Scan for the cell matching the given text and deliver its (X, Y) coordinate at center. 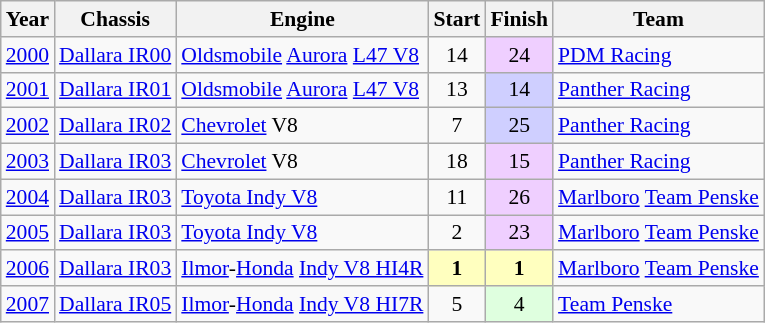
PDM Racing (658, 55)
Ilmor-Honda Indy V8 HI4R (302, 269)
2000 (28, 55)
2003 (28, 162)
Start (456, 19)
25 (519, 126)
18 (456, 162)
Dallara IR01 (115, 90)
24 (519, 55)
2004 (28, 197)
Finish (519, 19)
2001 (28, 90)
Ilmor-Honda Indy V8 HI7R (302, 304)
5 (456, 304)
2006 (28, 269)
4 (519, 304)
Chassis (115, 19)
26 (519, 197)
Dallara IR05 (115, 304)
Team (658, 19)
2 (456, 233)
Dallara IR02 (115, 126)
15 (519, 162)
2005 (28, 233)
2002 (28, 126)
13 (456, 90)
Team Penske (658, 304)
2007 (28, 304)
7 (456, 126)
Dallara IR00 (115, 55)
11 (456, 197)
23 (519, 233)
Year (28, 19)
Engine (302, 19)
